Scan for the cell matching the given text and deliver its [X, Y] coordinate at center. 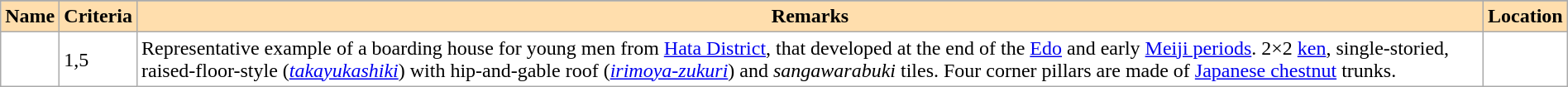
Location [1526, 17]
Name [30, 17]
Remarks [810, 17]
1,5 [98, 60]
Criteria [98, 17]
